Extract the [x, y] coordinate from the center of the cell holding the provided text.  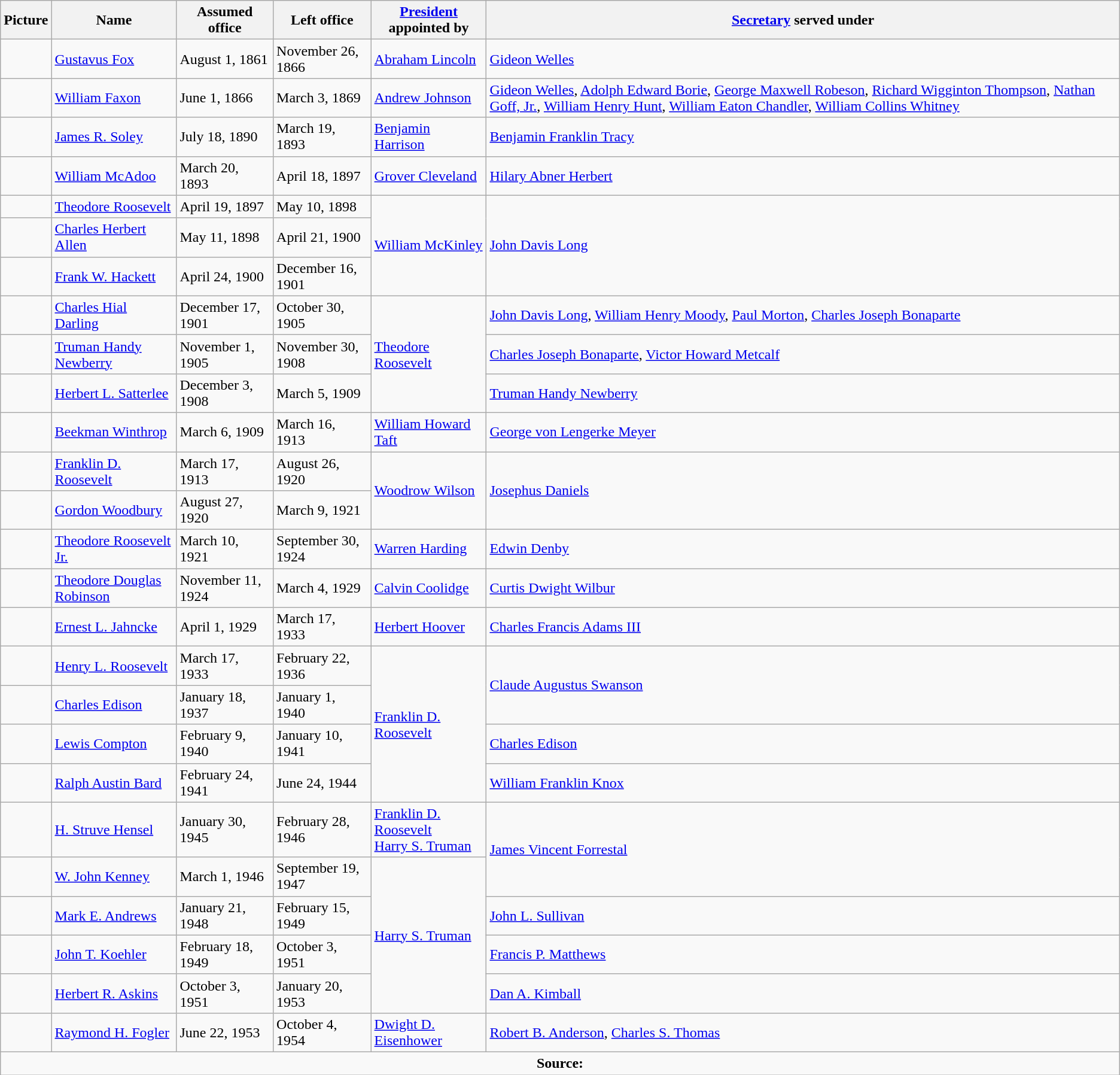
March 10, 1921 [225, 549]
Left office [322, 20]
September 19, 1947 [322, 876]
January 1, 1940 [322, 705]
August 26, 1920 [322, 470]
March 6, 1909 [225, 432]
March 4, 1929 [322, 588]
Abraham Lincoln [428, 59]
April 24, 1900 [225, 277]
Gideon Welles [803, 59]
August 1, 1861 [225, 59]
January 21, 1948 [225, 916]
December 17, 1901 [225, 315]
Charles Hial Darling [114, 315]
February 22, 1936 [322, 666]
President appointed by [428, 20]
April 1, 1929 [225, 627]
December 16, 1901 [322, 277]
W. John Kenney [114, 876]
Benjamin Franklin Tracy [803, 136]
Josephus Daniels [803, 490]
February 15, 1949 [322, 916]
March 16, 1913 [322, 432]
Lewis Compton [114, 743]
William Faxon [114, 98]
Harry S. Truman [428, 935]
William McKinley [428, 245]
January 18, 1937 [225, 705]
Name [114, 20]
April 19, 1897 [225, 207]
January 20, 1953 [322, 994]
Picture [26, 20]
Gordon Woodbury [114, 510]
Beekman Winthrop [114, 432]
Assumed office [225, 20]
April 21, 1900 [322, 237]
Ralph Austin Bard [114, 783]
Ernest L. Jahncke [114, 627]
John Davis Long [803, 245]
October 30, 1905 [322, 315]
Charles Joseph Bonaparte, Victor Howard Metcalf [803, 354]
Woodrow Wilson [428, 490]
John T. Koehler [114, 954]
February 18, 1949 [225, 954]
February 24, 1941 [225, 783]
Edwin Denby [803, 549]
June 22, 1953 [225, 1032]
January 10, 1941 [322, 743]
James R. Soley [114, 136]
March 3, 1869 [322, 98]
Franklin D. RooseveltHarry S. Truman [428, 830]
February 9, 1940 [225, 743]
James Vincent Forrestal [803, 849]
May 10, 1898 [322, 207]
June 1, 1866 [225, 98]
Herbert L. Satterlee [114, 393]
William Howard Taft [428, 432]
Henry L. Roosevelt [114, 666]
Source: [560, 1063]
October 4, 1954 [322, 1032]
Theodore Douglas Robinson [114, 588]
March 1, 1946 [225, 876]
Herbert R. Askins [114, 994]
November 30, 1908 [322, 354]
John L. Sullivan [803, 916]
Calvin Coolidge [428, 588]
William Franklin Knox [803, 783]
Charles Francis Adams III [803, 627]
April 18, 1897 [322, 176]
Warren Harding [428, 549]
March 5, 1909 [322, 393]
Herbert Hoover [428, 627]
September 30, 1924 [322, 549]
February 28, 1946 [322, 830]
George von Lengerke Meyer [803, 432]
Claude Augustus Swanson [803, 685]
John Davis Long, William Henry Moody, Paul Morton, Charles Joseph Bonaparte [803, 315]
December 3, 1908 [225, 393]
Frank W. Hackett [114, 277]
March 17, 1913 [225, 470]
June 24, 1944 [322, 783]
Mark E. Andrews [114, 916]
Charles Herbert Allen [114, 237]
Dwight D. Eisenhower [428, 1032]
Grover Cleveland [428, 176]
Dan A. Kimball [803, 994]
Curtis Dwight Wilbur [803, 588]
Secretary served under [803, 20]
Benjamin Harrison [428, 136]
March 20, 1893 [225, 176]
November 26, 1866 [322, 59]
Francis P. Matthews [803, 954]
William McAdoo [114, 176]
H. Struve Hensel [114, 830]
August 27, 1920 [225, 510]
Gustavus Fox [114, 59]
July 18, 1890 [225, 136]
Theodore Roosevelt Jr. [114, 549]
May 11, 1898 [225, 237]
Raymond H. Fogler [114, 1032]
November 1, 1905 [225, 354]
March 19, 1893 [322, 136]
Andrew Johnson [428, 98]
March 9, 1921 [322, 510]
Robert B. Anderson, Charles S. Thomas [803, 1032]
November 11, 1924 [225, 588]
January 30, 1945 [225, 830]
Hilary Abner Herbert [803, 176]
